From the cell containing the given text, extract its center point as (x, y) coordinate. 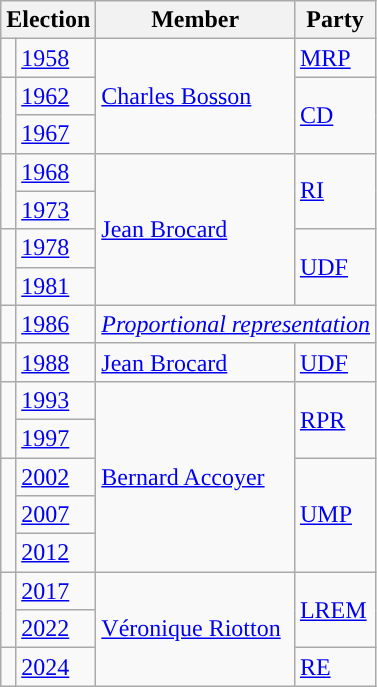
MRP (334, 58)
1973 (56, 210)
Member (196, 20)
1958 (56, 58)
Bernard Accoyer (196, 476)
1981 (56, 286)
CD (334, 115)
1993 (56, 400)
2012 (56, 553)
2002 (56, 477)
1986 (56, 324)
UMP (334, 515)
RPR (334, 419)
Party (334, 20)
2007 (56, 515)
2017 (56, 591)
RE (334, 667)
1962 (56, 96)
Véronique Riotton (196, 629)
Proportional representation (236, 324)
1968 (56, 172)
1967 (56, 134)
2022 (56, 629)
RI (334, 191)
1997 (56, 438)
1978 (56, 248)
LREM (334, 610)
Charles Bosson (196, 96)
1988 (56, 362)
2024 (56, 667)
Election (48, 20)
